Provide the (X, Y) coordinate of the cell's center where the given text is located.  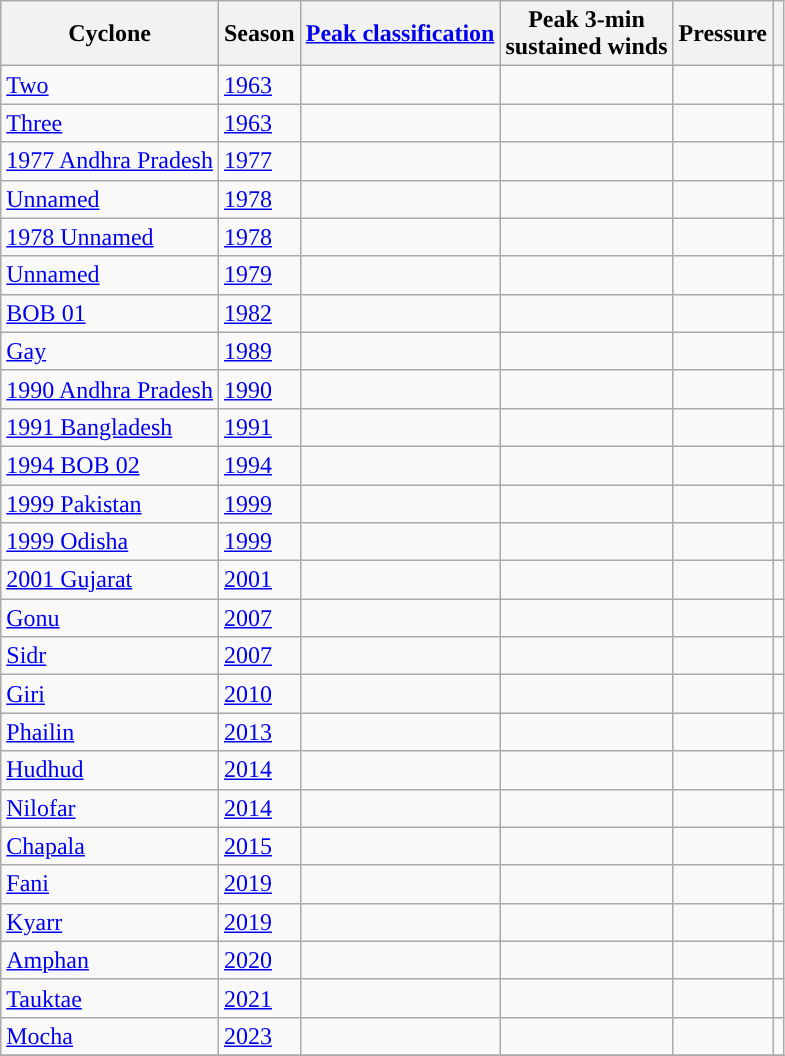
Pressure (722, 34)
Kyarr (110, 922)
1979 (259, 275)
Peak classification (400, 34)
Gay (110, 351)
1982 (259, 313)
1989 (259, 351)
Tauktae (110, 998)
1978 Unnamed (110, 237)
Amphan (110, 960)
Season (259, 34)
Two (110, 85)
Chapala (110, 846)
Peak 3-minsustained winds (586, 34)
2001 Gujarat (110, 580)
1994 BOB 02 (110, 465)
1977 Andhra Pradesh (110, 161)
Three (110, 123)
Hudhud (110, 770)
1990 Andhra Pradesh (110, 389)
Fani (110, 884)
2010 (259, 694)
Sidr (110, 656)
1994 (259, 465)
1999 Pakistan (110, 503)
1990 (259, 389)
BOB 01 (110, 313)
Gonu (110, 618)
1991 (259, 427)
2001 (259, 580)
1977 (259, 161)
Cyclone (110, 34)
2023 (259, 1036)
2013 (259, 732)
2020 (259, 960)
1999 Odisha (110, 542)
2015 (259, 846)
Nilofar (110, 808)
Giri (110, 694)
1991 Bangladesh (110, 427)
Mocha (110, 1036)
Phailin (110, 732)
2021 (259, 998)
